Pinpoint the cell where the given text exists, returning its (x, y) midpoint coordinate. 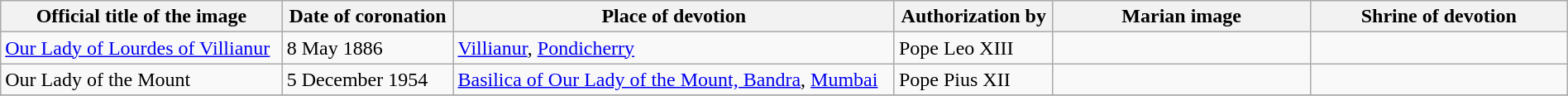
Basilica of Our Lady of the Mount, Bandra, Mumbai (673, 79)
Our Lady of Lourdes of Villianur (141, 48)
Place of devotion (673, 17)
Shrine of devotion (1439, 17)
5 December 1954 (367, 79)
Pope Leo XIII (973, 48)
Date of coronation (367, 17)
Villianur, Pondicherry (673, 48)
Marian image (1181, 17)
Pope Pius XII (973, 79)
Authorization by (973, 17)
8 May 1886 (367, 48)
Our Lady of the Mount (141, 79)
Official title of the image (141, 17)
